Extract the [X, Y] coordinate from the center of the cell holding the provided text.  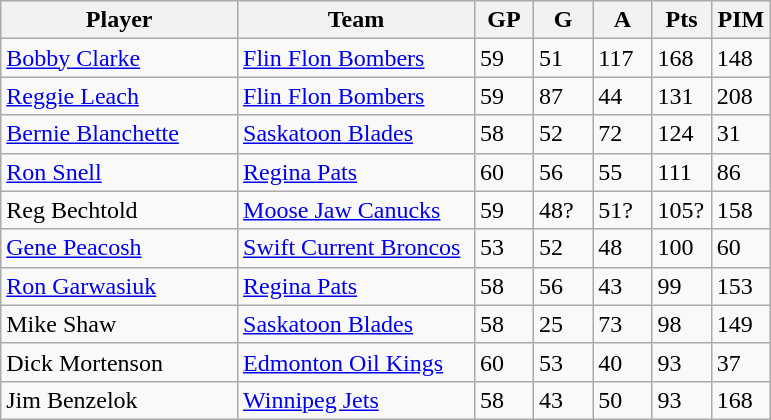
48? [564, 210]
158 [740, 210]
87 [564, 96]
Bernie Blanchette [120, 134]
44 [622, 96]
Mike Shaw [120, 324]
Pts [682, 20]
111 [682, 172]
99 [682, 286]
50 [622, 400]
153 [740, 286]
51? [622, 210]
Team [356, 20]
40 [622, 362]
GP [504, 20]
51 [564, 58]
Edmonton Oil Kings [356, 362]
Reg Bechtold [120, 210]
86 [740, 172]
Gene Peacosh [120, 248]
72 [622, 134]
100 [682, 248]
Swift Current Broncos [356, 248]
37 [740, 362]
105? [682, 210]
Bobby Clarke [120, 58]
Jim Benzelok [120, 400]
Ron Snell [120, 172]
117 [622, 58]
Dick Mortenson [120, 362]
Moose Jaw Canucks [356, 210]
208 [740, 96]
25 [564, 324]
Ron Garwasiuk [120, 286]
48 [622, 248]
Player [120, 20]
31 [740, 134]
149 [740, 324]
55 [622, 172]
131 [682, 96]
PIM [740, 20]
73 [622, 324]
A [622, 20]
124 [682, 134]
98 [682, 324]
Reggie Leach [120, 96]
Winnipeg Jets [356, 400]
G [564, 20]
148 [740, 58]
